Extract the [x, y] coordinate from the center of the cell holding the provided text.  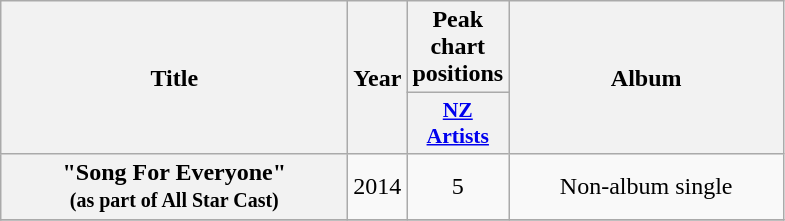
Non-album single [646, 186]
Album [646, 78]
NZArtists [458, 124]
Peak chart positions [458, 47]
"Song For Everyone"(as part of All Star Cast) [174, 186]
Title [174, 78]
5 [458, 186]
2014 [378, 186]
Year [378, 78]
